From the cell containing the given text, extract its center point as (x, y) coordinate. 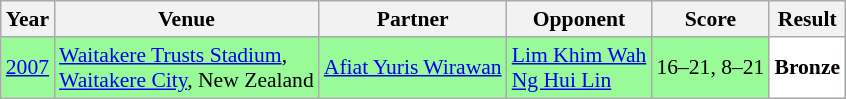
Waitakere Trusts Stadium,Waitakere City, New Zealand (186, 68)
Year (28, 19)
Opponent (580, 19)
Result (807, 19)
Lim Khim Wah Ng Hui Lin (580, 68)
Venue (186, 19)
Score (710, 19)
16–21, 8–21 (710, 68)
Afiat Yuris Wirawan (413, 68)
2007 (28, 68)
Bronze (807, 68)
Partner (413, 19)
